Return [X, Y] of the center of cell containing provided text 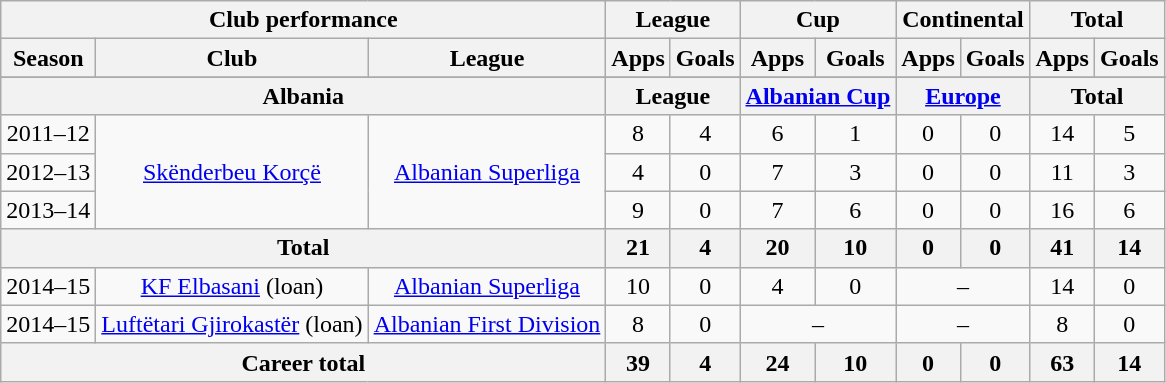
Career total [304, 362]
1 [856, 134]
9 [638, 210]
Continental [963, 20]
Albanian First Division [487, 324]
63 [1062, 362]
Skënderbeu Korçë [232, 172]
Cup [818, 20]
Albanian Cup [818, 96]
20 [778, 248]
Europe [963, 96]
2013–14 [48, 210]
2012–13 [48, 172]
21 [638, 248]
11 [1062, 172]
Albania [304, 96]
39 [638, 362]
5 [1129, 134]
24 [778, 362]
2011–12 [48, 134]
16 [1062, 210]
Club [232, 58]
KF Elbasani (loan) [232, 286]
Season [48, 58]
Luftëtari Gjirokastër (loan) [232, 324]
Club performance [304, 20]
41 [1062, 248]
